Determine the (x, y) coordinate at the center of the cell enclosing the given text.  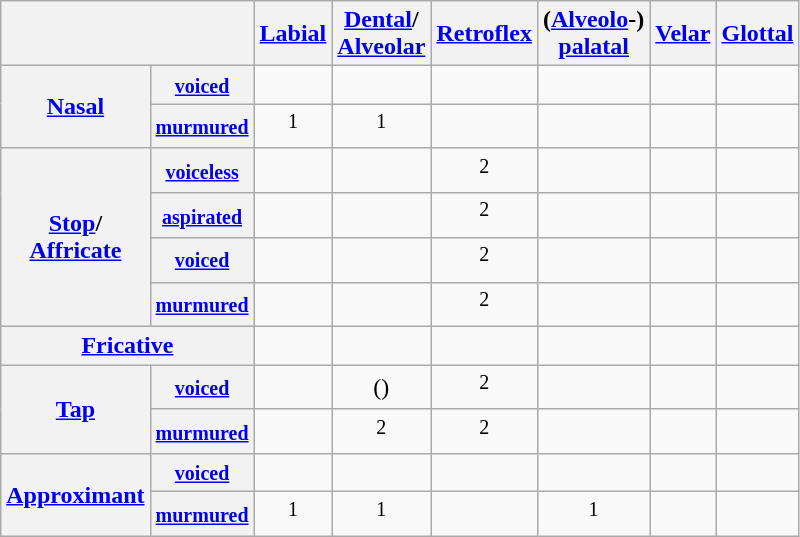
Tap (76, 410)
() (382, 388)
Dental/Alveolar (382, 34)
Velar (683, 34)
Approximant (76, 496)
Glottal (758, 34)
Fricative (128, 346)
Retroflex (484, 34)
Stop/Affricate (76, 237)
Labial (293, 34)
aspirated (202, 216)
Nasal (76, 108)
(Alveolo-)palatal (593, 34)
voiceless (202, 170)
